Determine the (x, y) coordinate at the center of the cell enclosing the given text.  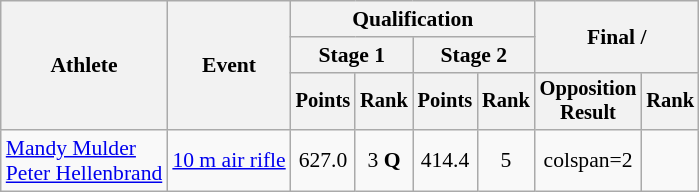
414.4 (445, 160)
colspan=2 (588, 160)
5 (506, 160)
3 Q (384, 160)
Stage 1 (352, 55)
OppositionResult (588, 101)
Qualification (413, 19)
10 m air rifle (228, 160)
Stage 2 (474, 55)
Mandy MulderPeter Hellenbrand (84, 160)
627.0 (323, 160)
Athlete (84, 66)
Event (228, 66)
Final / (617, 36)
